From the cell containing the given text, extract its center point as (x, y) coordinate. 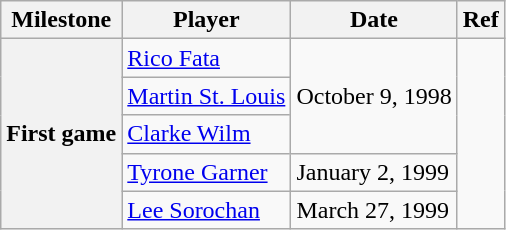
Martin St. Louis (206, 96)
Lee Sorochan (206, 210)
Ref (480, 20)
Date (374, 20)
Player (206, 20)
March 27, 1999 (374, 210)
First game (62, 134)
Clarke Wilm (206, 134)
Tyrone Garner (206, 172)
Rico Fata (206, 58)
Milestone (62, 20)
October 9, 1998 (374, 96)
January 2, 1999 (374, 172)
